Extract the (x, y) coordinate from the center of the cell holding the provided text.  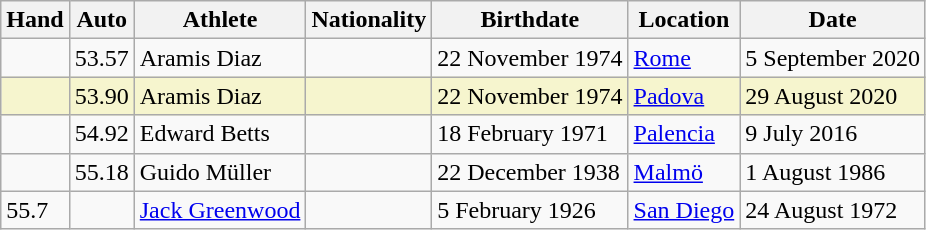
54.92 (102, 134)
24 August 1972 (833, 210)
Jack Greenwood (220, 210)
Athlete (220, 20)
18 February 1971 (530, 134)
Nationality (369, 20)
5 September 2020 (833, 58)
Edward Betts (220, 134)
Birthdate (530, 20)
22 December 1938 (530, 172)
Guido Müller (220, 172)
29 August 2020 (833, 96)
Malmö (684, 172)
Hand (35, 20)
5 February 1926 (530, 210)
Date (833, 20)
Palencia (684, 134)
55.7 (35, 210)
Location (684, 20)
9 July 2016 (833, 134)
53.90 (102, 96)
Rome (684, 58)
55.18 (102, 172)
Padova (684, 96)
53.57 (102, 58)
San Diego (684, 210)
1 August 1986 (833, 172)
Auto (102, 20)
